Pinpoint the cell where the given text exists, returning its [X, Y] midpoint coordinate. 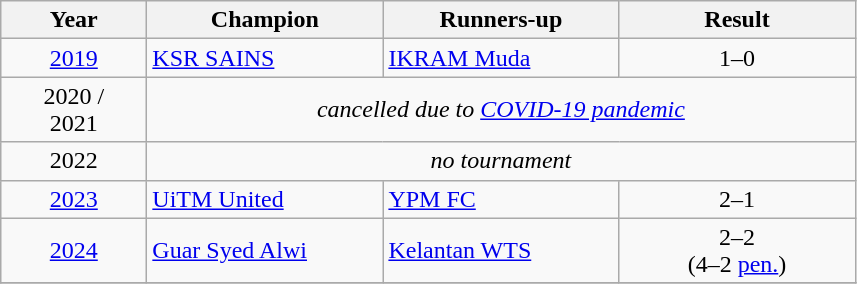
Kelantan WTS [501, 250]
1–0 [737, 58]
2024 [74, 250]
UiTM United [265, 199]
cancelled due to COVID-19 pandemic [501, 110]
KSR SAINS [265, 58]
2022 [74, 161]
2020 / 2021 [74, 110]
Runners-up [501, 20]
Result [737, 20]
no tournament [501, 161]
Guar Syed Alwi [265, 250]
2019 [74, 58]
2–1 [737, 199]
2023 [74, 199]
Champion [265, 20]
IKRAM Muda [501, 58]
2–2 (4–2 pen.) [737, 250]
YPM FC [501, 199]
Year [74, 20]
